Provide the (X, Y) coordinate of the cell's center where the given text is located.  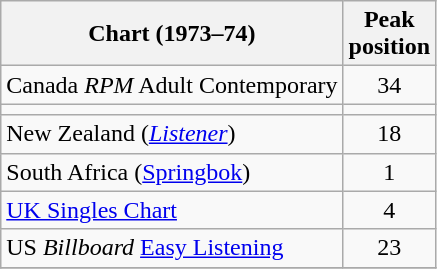
Canada RPM Adult Contemporary (172, 85)
Peakposition (389, 34)
UK Singles Chart (172, 210)
US Billboard Easy Listening (172, 248)
34 (389, 85)
18 (389, 134)
1 (389, 172)
New Zealand (Listener) (172, 134)
Chart (1973–74) (172, 34)
South Africa (Springbok) (172, 172)
4 (389, 210)
23 (389, 248)
